Return the [X, Y] coordinate for the center point of the cell that contains the specified text.  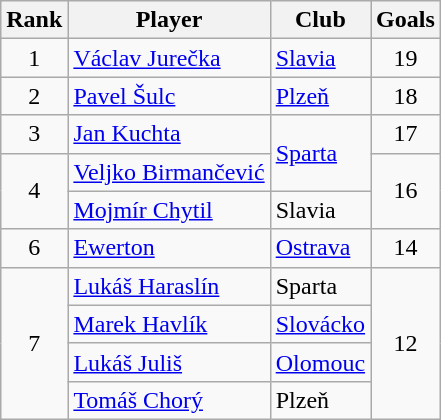
1 [34, 58]
Lukáš Haraslín [169, 286]
Veljko Birmančević [169, 172]
19 [406, 58]
18 [406, 96]
Mojmír Chytil [169, 210]
Goals [406, 20]
Rank [34, 20]
14 [406, 248]
16 [406, 191]
Ostrava [320, 248]
4 [34, 191]
2 [34, 96]
7 [34, 343]
Pavel Šulc [169, 96]
Olomouc [320, 362]
3 [34, 134]
Lukáš Juliš [169, 362]
Václav Jurečka [169, 58]
6 [34, 248]
Club [320, 20]
Ewerton [169, 248]
17 [406, 134]
Marek Havlík [169, 324]
12 [406, 343]
Slovácko [320, 324]
Tomáš Chorý [169, 400]
Jan Kuchta [169, 134]
Player [169, 20]
